Scan for the cell matching the given text and deliver its [x, y] coordinate at center. 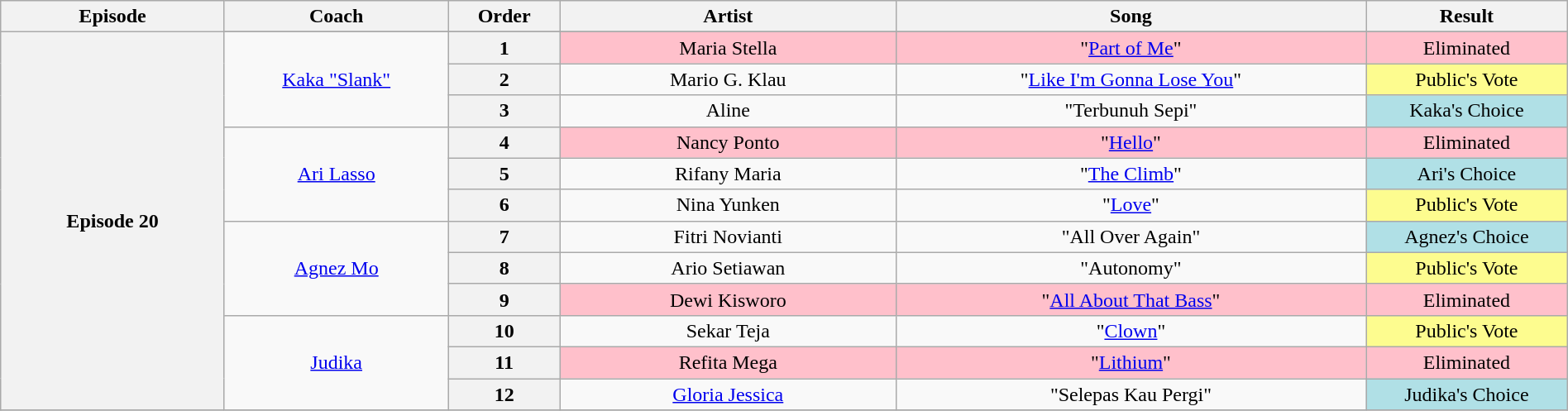
"All About That Bass" [1131, 299]
"Autonomy" [1131, 268]
Agnez Mo [336, 268]
5 [504, 174]
Coach [336, 17]
Nina Yunken [728, 205]
Result [1467, 17]
Rifany Maria [728, 174]
"The Climb" [1131, 174]
"Clown" [1131, 331]
"Hello" [1131, 142]
Maria Stella [728, 48]
Nancy Ponto [728, 142]
Refita Mega [728, 362]
9 [504, 299]
"Selepas Kau Pergi" [1131, 394]
1 [504, 48]
"Lithium" [1131, 362]
"Terbunuh Sepi" [1131, 111]
"Like I'm Gonna Lose You" [1131, 79]
Aline [728, 111]
"Love" [1131, 205]
8 [504, 268]
Ari's Choice [1467, 174]
3 [504, 111]
Artist [728, 17]
10 [504, 331]
Dewi Kisworo [728, 299]
Episode [112, 17]
Kaka's Choice [1467, 111]
Order [504, 17]
Sekar Teja [728, 331]
Judika's Choice [1467, 394]
2 [504, 79]
"All Over Again" [1131, 237]
Kaka "Slank" [336, 79]
6 [504, 205]
11 [504, 362]
4 [504, 142]
Episode 20 [112, 222]
Agnez's Choice [1467, 237]
Ario Setiawan [728, 268]
Mario G. Klau [728, 79]
"Part of Me" [1131, 48]
Fitri Novianti [728, 237]
12 [504, 394]
Judika [336, 362]
Gloria Jessica [728, 394]
7 [504, 237]
Song [1131, 17]
Ari Lasso [336, 174]
